Determine the [x, y] coordinate at the center of the cell enclosing the given text.  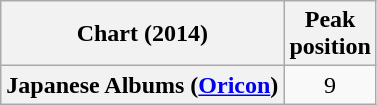
Japanese Albums (Oricon) [142, 85]
9 [330, 85]
Peakposition [330, 34]
Chart (2014) [142, 34]
